Search for the cell housing the specified text and yield its [X, Y] center coordinate. 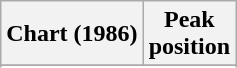
Peakposition [189, 34]
Chart (1986) [72, 34]
